Capture the cell that displays the provided text and extract its (x, y) central coordinate. 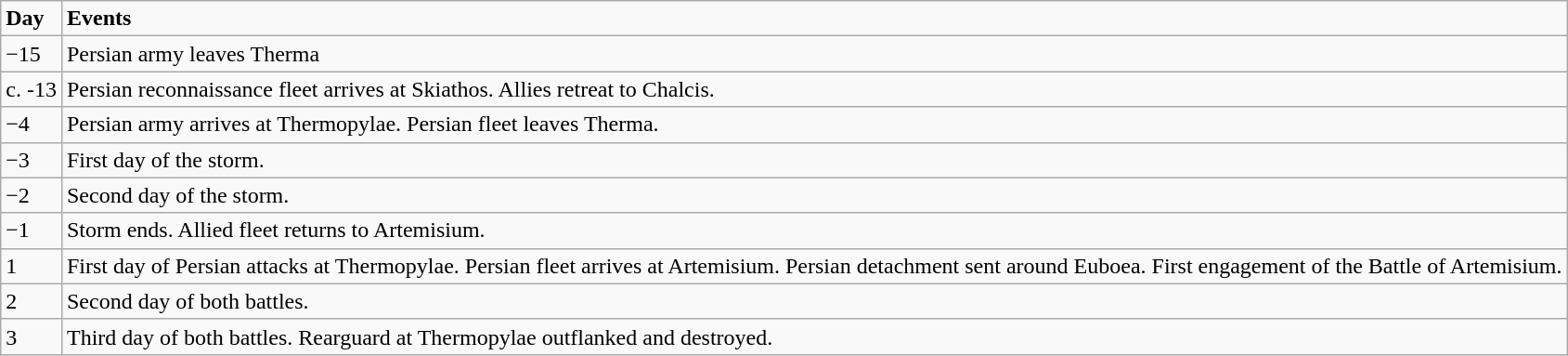
Events (814, 19)
Storm ends. Allied fleet returns to Artemisium. (814, 231)
−2 (32, 195)
3 (32, 336)
c. -13 (32, 89)
Second day of both battles. (814, 301)
−15 (32, 54)
−3 (32, 160)
Second day of the storm. (814, 195)
Third day of both battles. Rearguard at Thermopylae outflanked and destroyed. (814, 336)
First day of the storm. (814, 160)
2 (32, 301)
−1 (32, 231)
−4 (32, 125)
Persian army arrives at Thermopylae. Persian fleet leaves Therma. (814, 125)
1 (32, 266)
Day (32, 19)
Persian army leaves Therma (814, 54)
Persian reconnaissance fleet arrives at Skiathos. Allies retreat to Chalcis. (814, 89)
